Search for the cell housing the specified text and yield its [X, Y] center coordinate. 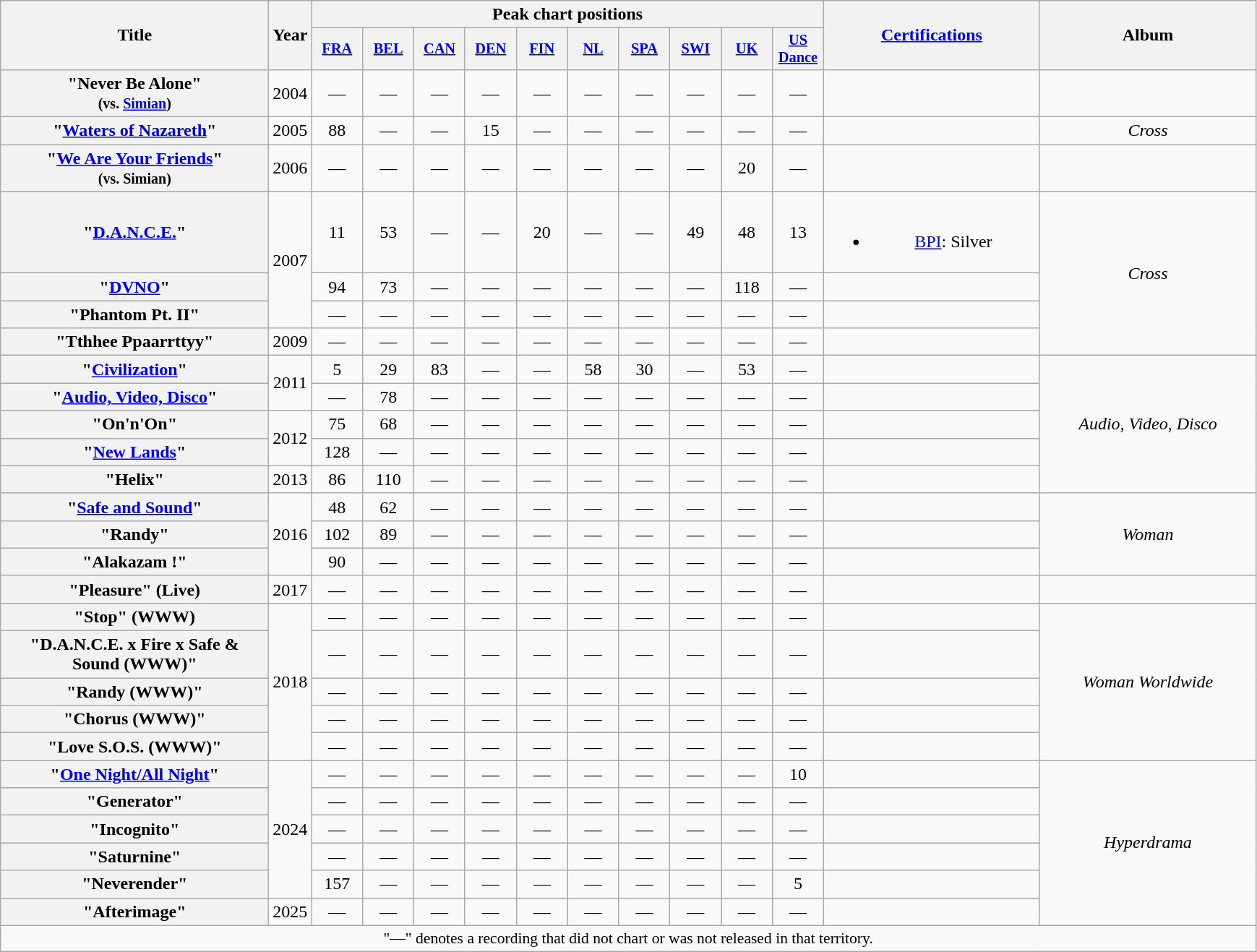
2009 [291, 342]
"New Lands" [134, 452]
"We Are Your Friends"(vs. Simian) [134, 168]
2007 [291, 260]
"—" denotes a recording that did not chart or was not released in that territory. [629, 938]
15 [490, 131]
"On'n'On" [134, 424]
2024 [291, 829]
"D.A.N.C.E. x Fire x Safe & Sound (WWW)" [134, 655]
"Helix" [134, 479]
"Randy" [134, 534]
118 [747, 287]
90 [337, 562]
58 [593, 369]
CAN [439, 49]
"Civilization" [134, 369]
BEL [389, 49]
78 [389, 397]
"Love S.O.S. (WWW)" [134, 747]
83 [439, 369]
128 [337, 452]
"Safe and Sound" [134, 507]
30 [645, 369]
"Pleasure" (Live) [134, 589]
"Stop" (WWW) [134, 617]
62 [389, 507]
"Neverender" [134, 884]
75 [337, 424]
SWI [695, 49]
94 [337, 287]
Woman Worldwide [1148, 681]
USDance [798, 49]
"Audio, Video, Disco" [134, 397]
110 [389, 479]
Certifications [931, 35]
"Afterimage" [134, 912]
86 [337, 479]
FRA [337, 49]
"Alakazam !" [134, 562]
2017 [291, 589]
"Phantom Pt. II" [134, 314]
DEN [490, 49]
BPI: Silver [931, 233]
73 [389, 287]
29 [389, 369]
2025 [291, 912]
11 [337, 233]
"Tthhee Ppaarrttyy" [134, 342]
"Chorus (WWW)" [134, 719]
UK [747, 49]
"DVNO" [134, 287]
"Randy (WWW)" [134, 692]
2004 [291, 93]
Woman [1148, 534]
102 [337, 534]
Peak chart positions [568, 14]
2016 [291, 534]
NL [593, 49]
2011 [291, 383]
2005 [291, 131]
89 [389, 534]
2013 [291, 479]
157 [337, 884]
Audio, Video, Disco [1148, 424]
"D.A.N.C.E." [134, 233]
2012 [291, 438]
"Saturnine" [134, 857]
FIN [542, 49]
2018 [291, 681]
"Never Be Alone"(vs. Simian) [134, 93]
"Generator" [134, 802]
Year [291, 35]
Album [1148, 35]
10 [798, 774]
Hyperdrama [1148, 843]
13 [798, 233]
2006 [291, 168]
49 [695, 233]
68 [389, 424]
88 [337, 131]
"Incognito" [134, 829]
Title [134, 35]
"Waters of Nazareth" [134, 131]
"One Night/All Night" [134, 774]
SPA [645, 49]
